Determine the [X, Y] coordinate at the center of the cell enclosing the given text.  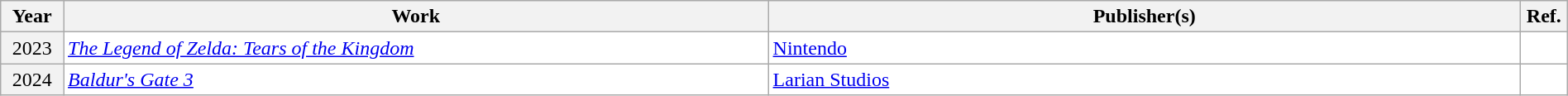
Publisher(s) [1145, 17]
Ref. [1543, 17]
Nintendo [1145, 48]
Baldur's Gate 3 [417, 79]
Work [417, 17]
2024 [32, 79]
2023 [32, 48]
Year [32, 17]
The Legend of Zelda: Tears of the Kingdom [417, 48]
Larian Studios [1145, 79]
